Scan for the cell matching the given text and deliver its [X, Y] coordinate at center. 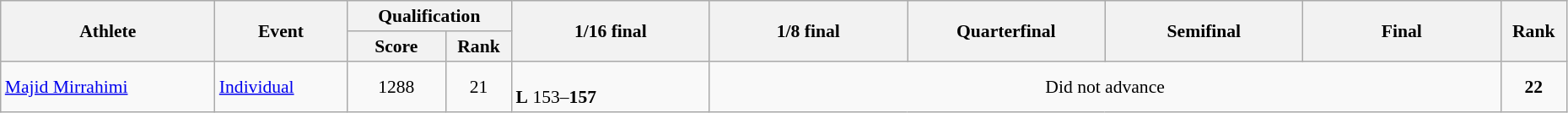
L 153–157 [611, 86]
22 [1533, 86]
Did not advance [1105, 86]
Individual [281, 86]
1288 [396, 86]
1/8 final [808, 30]
1/16 final [611, 30]
Majid Mirrahimi [108, 86]
Final [1402, 30]
Qualification [428, 16]
Event [281, 30]
Quarterfinal [1007, 30]
Score [396, 46]
Athlete [108, 30]
Semifinal [1204, 30]
21 [478, 86]
